Return [X, Y] of the center of cell containing provided text 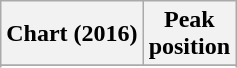
Peakposition [189, 34]
Chart (2016) [72, 34]
